Scan for the cell matching the given text and deliver its [x, y] coordinate at center. 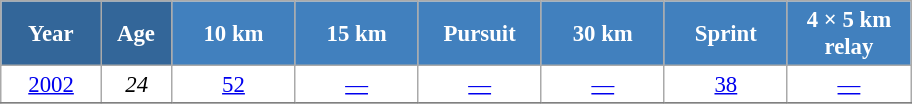
Pursuit [480, 34]
38 [726, 85]
4 × 5 km relay [848, 34]
24 [136, 85]
2002 [52, 85]
10 km [234, 34]
Age [136, 34]
Sprint [726, 34]
30 km [602, 34]
52 [234, 85]
Year [52, 34]
15 km [356, 34]
